Search for the cell housing the specified text and yield its (X, Y) center coordinate. 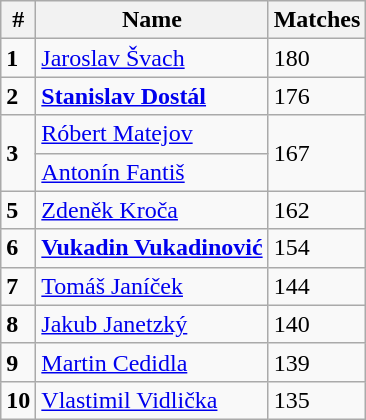
Jaroslav Švach (152, 58)
1 (18, 58)
144 (317, 286)
139 (317, 362)
8 (18, 324)
Tomáš Janíček (152, 286)
Vukadin Vukadinović (152, 248)
3 (18, 153)
Martin Cedidla (152, 362)
7 (18, 286)
180 (317, 58)
Zdeněk Kroča (152, 210)
Jakub Janetzký (152, 324)
154 (317, 248)
Stanislav Dostál (152, 96)
Antonín Fantiš (152, 172)
10 (18, 400)
5 (18, 210)
167 (317, 153)
6 (18, 248)
Name (152, 20)
Róbert Matejov (152, 134)
140 (317, 324)
176 (317, 96)
# (18, 20)
162 (317, 210)
Matches (317, 20)
135 (317, 400)
Vlastimil Vidlička (152, 400)
9 (18, 362)
2 (18, 96)
